Find where the given text appears and provide that cell's center as (X, Y) coordinate. 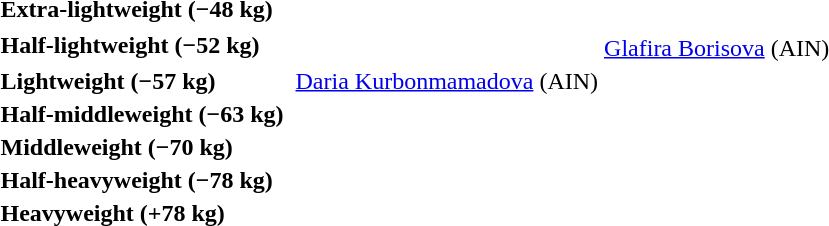
Daria Kurbonmamadova (AIN) (447, 81)
